Capture the cell that displays the provided text and extract its [x, y] central coordinate. 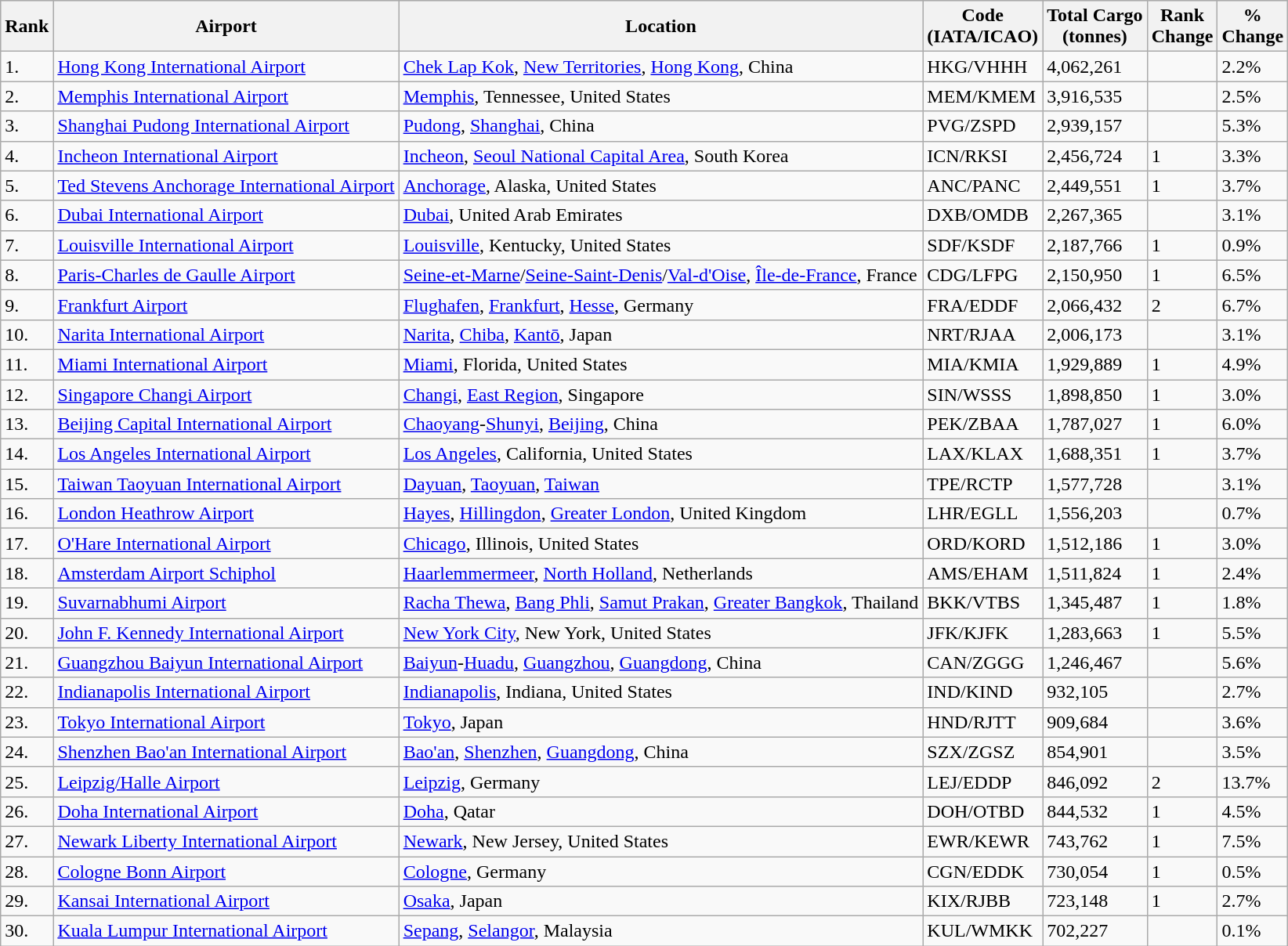
6.0% [1253, 424]
723,148 [1095, 901]
Hong Kong International Airport [226, 67]
JFK/KJFK [982, 633]
Louisville, Kentucky, United States [661, 245]
Shanghai Pudong International Airport [226, 126]
Chaoyang-Shunyi, Beijing, China [661, 424]
30. [27, 931]
Leipzig, Germany [661, 782]
21. [27, 663]
26. [27, 811]
DXB/OMDB [982, 215]
Flughafen, Frankfurt, Hesse, Germany [661, 305]
1,511,824 [1095, 573]
2,150,950 [1095, 275]
Memphis, Tennessee, United States [661, 96]
Miami, Florida, United States [661, 364]
Doha International Airport [226, 811]
Singapore Changi Airport [226, 394]
28. [27, 872]
Tokyo, Japan [661, 722]
New York City, New York, United States [661, 633]
Los Angeles International Airport [226, 454]
6.5% [1253, 275]
1,556,203 [1095, 514]
2.5% [1253, 96]
Narita International Airport [226, 334]
2,456,724 [1095, 156]
Rank [27, 27]
24. [27, 752]
1. [27, 67]
TPE/RCTP [982, 484]
0.9% [1253, 245]
NRT/RJAA [982, 334]
1,246,467 [1095, 663]
18. [27, 573]
MIA/KMIA [982, 364]
Code(IATA/ICAO) [982, 27]
Leipzig/Halle Airport [226, 782]
Changi, East Region, Singapore [661, 394]
3.5% [1253, 752]
10. [27, 334]
2.2% [1253, 67]
CGN/EDDK [982, 872]
Newark, New Jersey, United States [661, 841]
Seine-et-Marne/Seine-Saint-Denis/Val-d'Oise, Île-de-France, France [661, 275]
22. [27, 692]
Indianapolis, Indiana, United States [661, 692]
CDG/LFPG [982, 275]
5.6% [1253, 663]
0.7% [1253, 514]
17. [27, 543]
702,227 [1095, 931]
2,267,365 [1095, 215]
4.5% [1253, 811]
6. [27, 215]
6.7% [1253, 305]
%Change [1253, 27]
LHR/EGLL [982, 514]
Guangzhou Baiyun International Airport [226, 663]
0.5% [1253, 872]
Anchorage, Alaska, United States [661, 186]
1,787,027 [1095, 424]
20. [27, 633]
John F. Kennedy International Airport [226, 633]
O'Hare International Airport [226, 543]
EWR/KEWR [982, 841]
Tokyo International Airport [226, 722]
1.8% [1253, 603]
12. [27, 394]
Osaka, Japan [661, 901]
Beijing Capital International Airport [226, 424]
846,092 [1095, 782]
13. [27, 424]
Chek Lap Kok, New Territories, Hong Kong, China [661, 67]
3,916,535 [1095, 96]
2. [27, 96]
1,512,186 [1095, 543]
LEJ/EDDP [982, 782]
Frankfurt Airport [226, 305]
909,684 [1095, 722]
27. [27, 841]
1,898,850 [1095, 394]
2,187,766 [1095, 245]
Los Angeles, California, United States [661, 454]
7.5% [1253, 841]
SDF/KSDF [982, 245]
2,939,157 [1095, 126]
16. [27, 514]
Hayes, Hillingdon, Greater London, United Kingdom [661, 514]
SIN/WSSS [982, 394]
2,449,551 [1095, 186]
AMS/EHAM [982, 573]
932,105 [1095, 692]
743,762 [1095, 841]
Paris-Charles de Gaulle Airport [226, 275]
Taiwan Taoyuan International Airport [226, 484]
Ted Stevens Anchorage International Airport [226, 186]
Pudong, Shanghai, China [661, 126]
RankChange [1182, 27]
ORD/KORD [982, 543]
Chicago, Illinois, United States [661, 543]
DOH/OTBD [982, 811]
LAX/KLAX [982, 454]
Kuala Lumpur International Airport [226, 931]
5.3% [1253, 126]
Louisville International Airport [226, 245]
2,066,432 [1095, 305]
ICN/RKSI [982, 156]
Cologne, Germany [661, 872]
13.7% [1253, 782]
1,688,351 [1095, 454]
CAN/ZGGG [982, 663]
9. [27, 305]
Baiyun-Huadu, Guangzhou, Guangdong, China [661, 663]
Incheon, Seoul National Capital Area, South Korea [661, 156]
HKG/VHHH [982, 67]
5.5% [1253, 633]
IND/KIND [982, 692]
3.3% [1253, 156]
854,901 [1095, 752]
23. [27, 722]
Incheon International Airport [226, 156]
Sepang, Selangor, Malaysia [661, 931]
Dubai International Airport [226, 215]
KUL/WMKK [982, 931]
Narita, Chiba, Kantō, Japan [661, 334]
Miami International Airport [226, 364]
Dubai, United Arab Emirates [661, 215]
19. [27, 603]
Location [661, 27]
Newark Liberty International Airport [226, 841]
4,062,261 [1095, 67]
Airport [226, 27]
Suvarnabhumi Airport [226, 603]
730,054 [1095, 872]
1,345,487 [1095, 603]
Kansai International Airport [226, 901]
3. [27, 126]
FRA/EDDF [982, 305]
Bao'an, Shenzhen, Guangdong, China [661, 752]
0.1% [1253, 931]
1,929,889 [1095, 364]
Memphis International Airport [226, 96]
14. [27, 454]
Amsterdam Airport Schiphol [226, 573]
15. [27, 484]
3.6% [1253, 722]
KIX/RJBB [982, 901]
4.9% [1253, 364]
844,532 [1095, 811]
2,006,173 [1095, 334]
1,283,663 [1095, 633]
London Heathrow Airport [226, 514]
7. [27, 245]
8. [27, 275]
HND/RJTT [982, 722]
BKK/VTBS [982, 603]
Shenzhen Bao'an International Airport [226, 752]
11. [27, 364]
2.4% [1253, 573]
Doha, Qatar [661, 811]
Haarlemmermeer, North Holland, Netherlands [661, 573]
MEM/KMEM [982, 96]
ANC/PANC [982, 186]
PVG/ZSPD [982, 126]
Racha Thewa, Bang Phli, Samut Prakan, Greater Bangkok, Thailand [661, 603]
29. [27, 901]
PEK/ZBAA [982, 424]
SZX/ZGSZ [982, 752]
Indianapolis International Airport [226, 692]
Dayuan, Taoyuan, Taiwan [661, 484]
4. [27, 156]
25. [27, 782]
5. [27, 186]
Cologne Bonn Airport [226, 872]
Total Cargo(tonnes) [1095, 27]
1,577,728 [1095, 484]
